Scan for the cell matching the given text and deliver its [x, y] coordinate at center. 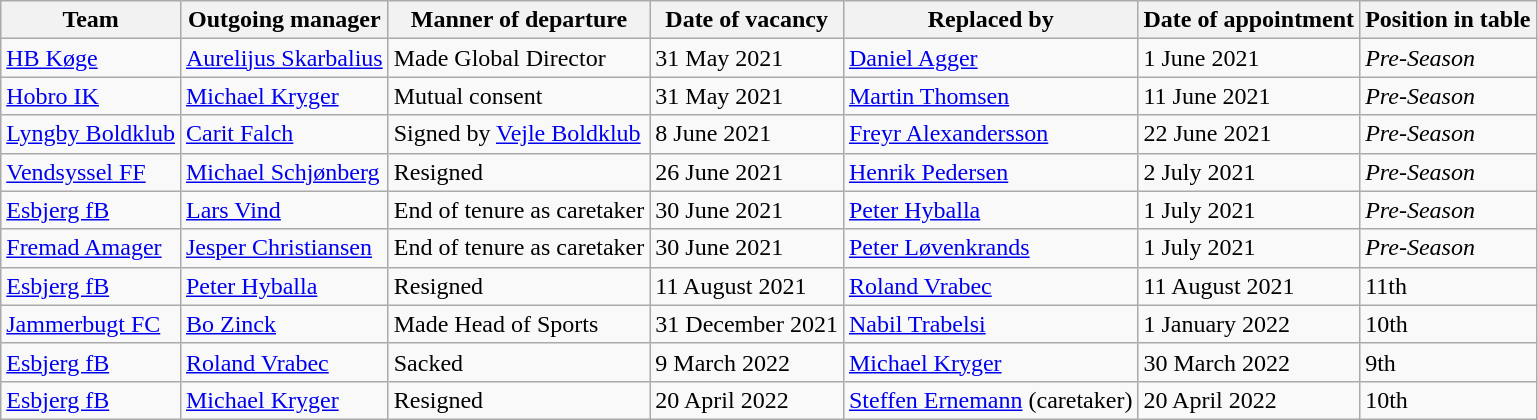
Jammerbugt FC [91, 324]
Jesper Christiansen [284, 248]
9 March 2022 [747, 362]
Nabil Trabelsi [990, 324]
Signed by Vejle Boldklub [519, 134]
Team [91, 20]
30 March 2022 [1249, 362]
11 June 2021 [1249, 96]
Steffen Ernemann (caretaker) [990, 400]
2 July 2021 [1249, 172]
Made Global Director [519, 58]
Carit Falch [284, 134]
Outgoing manager [284, 20]
9th [1448, 362]
Hobro IK [91, 96]
Michael Schjønberg [284, 172]
Date of vacancy [747, 20]
Manner of departure [519, 20]
8 June 2021 [747, 134]
Mutual consent [519, 96]
Bo Zinck [284, 324]
Date of appointment [1249, 20]
Lars Vind [284, 210]
31 December 2021 [747, 324]
Henrik Pedersen [990, 172]
Martin Thomsen [990, 96]
Vendsyssel FF [91, 172]
11th [1448, 286]
Fremad Amager [91, 248]
Daniel Agger [990, 58]
Aurelijus Skarbalius [284, 58]
26 June 2021 [747, 172]
1 January 2022 [1249, 324]
Lyngby Boldklub [91, 134]
Sacked [519, 362]
1 June 2021 [1249, 58]
Freyr Alexandersson [990, 134]
Peter Løvenkrands [990, 248]
Made Head of Sports [519, 324]
Position in table [1448, 20]
Replaced by [990, 20]
HB Køge [91, 58]
22 June 2021 [1249, 134]
